From the cell containing the given text, extract its center point as [x, y] coordinate. 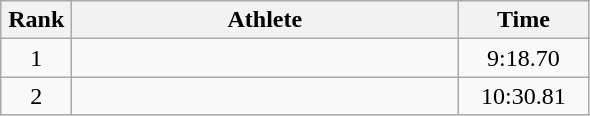
2 [36, 96]
9:18.70 [524, 58]
Time [524, 20]
10:30.81 [524, 96]
1 [36, 58]
Athlete [265, 20]
Rank [36, 20]
